Provide the [x, y] coordinate of the cell's center where the given text is located.  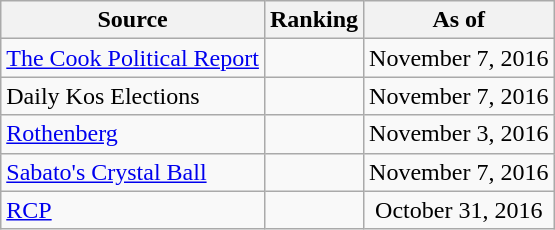
Ranking [314, 20]
Sabato's Crystal Ball [133, 172]
Source [133, 20]
As of [459, 20]
November 3, 2016 [459, 134]
The Cook Political Report [133, 58]
RCP [133, 210]
Rothenberg [133, 134]
October 31, 2016 [459, 210]
Daily Kos Elections [133, 96]
